Extract the [x, y] coordinate from the center of the cell holding the provided text.  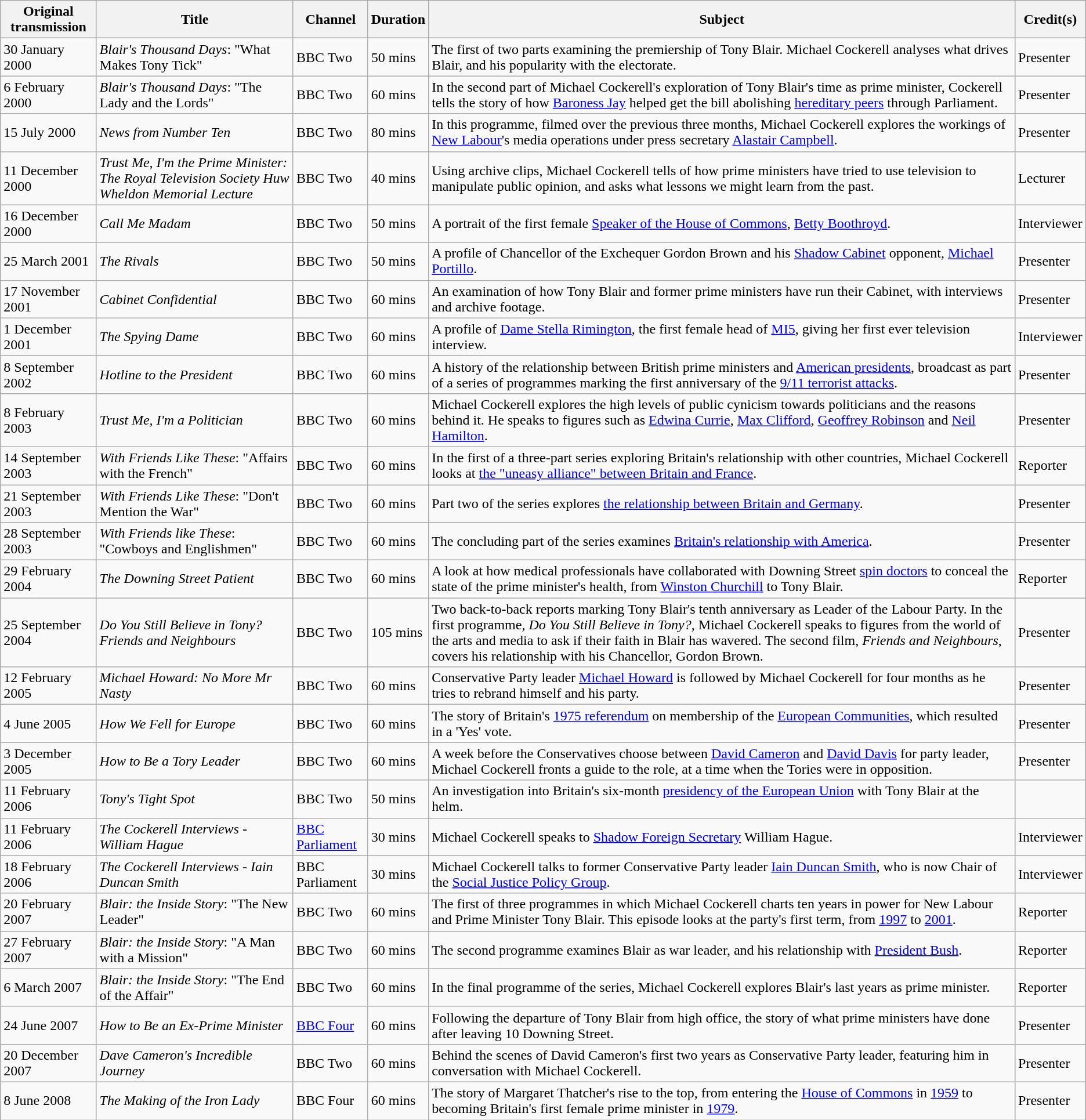
With Friends like These: "Cowboys and Englishmen" [195, 542]
How to Be a Tory Leader [195, 761]
An investigation into Britain's six-month presidency of the European Union with Tony Blair at the helm. [722, 799]
The story of Britain's 1975 referendum on membership of the European Communities, which resulted in a 'Yes' vote. [722, 724]
Behind the scenes of David Cameron's first two years as Conservative Party leader, featuring him in conversation with Michael Cockerell. [722, 1063]
Trust Me, I'm a Politician [195, 420]
16 December 2000 [49, 224]
Trust Me, I'm the Prime Minister: The Royal Television Society Huw Wheldon Memorial Lecture [195, 178]
8 February 2003 [49, 420]
Part two of the series explores the relationship between Britain and Germany. [722, 503]
An examination of how Tony Blair and former prime ministers have run their Cabinet, with interviews and archive footage. [722, 299]
Tony's Tight Spot [195, 799]
40 mins [398, 178]
6 March 2007 [49, 987]
4 June 2005 [49, 724]
25 September 2004 [49, 632]
The Spying Dame [195, 336]
3 December 2005 [49, 761]
How to Be an Ex-Prime Minister [195, 1025]
Title [195, 20]
A portrait of the first female Speaker of the House of Commons, Betty Boothroyd. [722, 224]
The Downing Street Patient [195, 579]
17 November 2001 [49, 299]
14 September 2003 [49, 465]
18 February 2006 [49, 875]
Cabinet Confidential [195, 299]
Michael Howard: No More Mr Nasty [195, 686]
6 February 2000 [49, 95]
27 February 2007 [49, 950]
80 mins [398, 132]
12 February 2005 [49, 686]
Michael Cockerell talks to former Conservative Party leader Iain Duncan Smith, who is now Chair of the Social Justice Policy Group. [722, 875]
20 February 2007 [49, 912]
28 September 2003 [49, 542]
Duration [398, 20]
Blair: the Inside Story: "A Man with a Mission" [195, 950]
The Making of the Iron Lady [195, 1101]
Original transmission [49, 20]
Conservative Party leader Michael Howard is followed by Michael Cockerell for four months as he tries to rebrand himself and his party. [722, 686]
With Friends Like These: "Don't Mention the War" [195, 503]
21 September 2003 [49, 503]
Blair's Thousand Days: "What Makes Tony Tick" [195, 57]
Blair's Thousand Days: "The Lady and the Lords" [195, 95]
With Friends Like These: "Affairs with the French" [195, 465]
Following the departure of Tony Blair from high office, the story of what prime ministers have done after leaving 10 Downing Street. [722, 1025]
20 December 2007 [49, 1063]
Hotline to the President [195, 375]
Lecturer [1051, 178]
The Cockerell Interviews - William Hague [195, 836]
1 December 2001 [49, 336]
How We Fell for Europe [195, 724]
Blair: the Inside Story: "The End of the Affair" [195, 987]
News from Number Ten [195, 132]
15 July 2000 [49, 132]
The concluding part of the series examines Britain's relationship with America. [722, 542]
Michael Cockerell speaks to Shadow Foreign Secretary William Hague. [722, 836]
A profile of Chancellor of the Exchequer Gordon Brown and his Shadow Cabinet opponent, Michael Portillo. [722, 261]
The first of two parts examining the premiership of Tony Blair. Michael Cockerell analyses what drives Blair, and his popularity with the electorate. [722, 57]
Subject [722, 20]
24 June 2007 [49, 1025]
30 January 2000 [49, 57]
Credit(s) [1051, 20]
The second programme examines Blair as war leader, and his relationship with President Bush. [722, 950]
8 June 2008 [49, 1101]
105 mins [398, 632]
Channel [331, 20]
A profile of Dame Stella Rimington, the first female head of MI5, giving her first ever television interview. [722, 336]
11 December 2000 [49, 178]
29 February 2004 [49, 579]
The Rivals [195, 261]
Dave Cameron's Incredible Journey [195, 1063]
8 September 2002 [49, 375]
Call Me Madam [195, 224]
The Cockerell Interviews - Iain Duncan Smith [195, 875]
Do You Still Believe in Tony?Friends and Neighbours [195, 632]
25 March 2001 [49, 261]
Blair: the Inside Story: "The New Leader" [195, 912]
In the final programme of the series, Michael Cockerell explores Blair's last years as prime minister. [722, 987]
